Identify which cell holds the provided text, then report its [x, y] central coordinate. 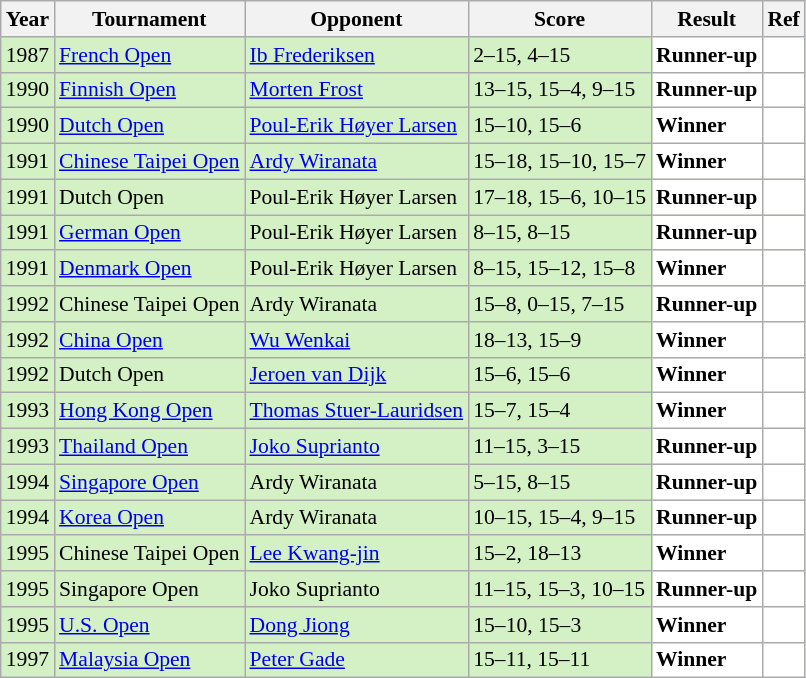
Jeroen van Dijk [356, 375]
5–15, 8–15 [560, 482]
Score [560, 19]
1987 [28, 55]
German Open [149, 233]
13–15, 15–4, 9–15 [560, 90]
15–10, 15–6 [560, 126]
15–18, 15–10, 15–7 [560, 162]
15–6, 15–6 [560, 375]
U.S. Open [149, 625]
Tournament [149, 19]
15–2, 18–13 [560, 554]
1997 [28, 660]
Opponent [356, 19]
Peter Gade [356, 660]
Denmark Open [149, 269]
8–15, 15–12, 15–8 [560, 269]
18–13, 15–9 [560, 340]
Malaysia Open [149, 660]
Result [706, 19]
15–7, 15–4 [560, 411]
11–15, 3–15 [560, 447]
French Open [149, 55]
Ref [783, 19]
8–15, 8–15 [560, 233]
Wu Wenkai [356, 340]
Year [28, 19]
Finnish Open [149, 90]
2–15, 4–15 [560, 55]
Ib Frederiksen [356, 55]
15–8, 0–15, 7–15 [560, 304]
China Open [149, 340]
Hong Kong Open [149, 411]
Thomas Stuer-Lauridsen [356, 411]
15–11, 15–11 [560, 660]
Lee Kwang-jin [356, 554]
Korea Open [149, 518]
Thailand Open [149, 447]
Morten Frost [356, 90]
15–10, 15–3 [560, 625]
10–15, 15–4, 9–15 [560, 518]
17–18, 15–6, 10–15 [560, 197]
Dong Jiong [356, 625]
11–15, 15–3, 10–15 [560, 589]
